Capture the cell that displays the provided text and extract its (X, Y) central coordinate. 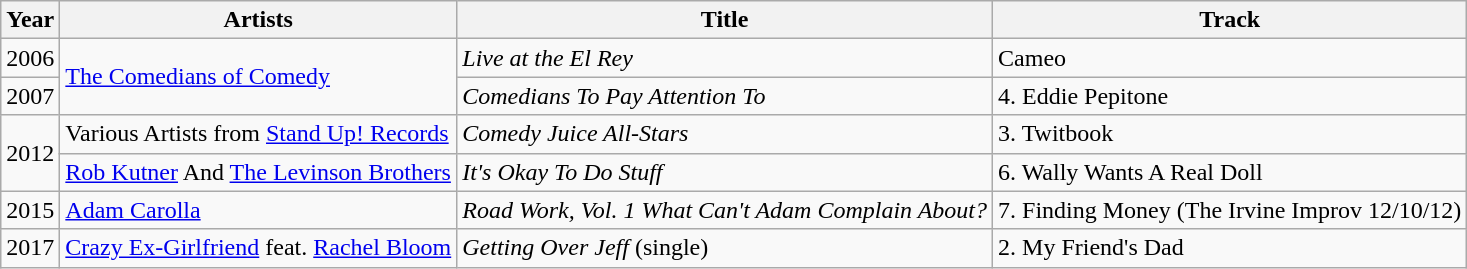
Various Artists from Stand Up! Records (258, 134)
Comedians To Pay Attention To (725, 96)
Comedy Juice All-Stars (725, 134)
Getting Over Jeff (single) (725, 248)
2012 (30, 153)
3. Twitbook (1230, 134)
2015 (30, 210)
2. My Friend's Dad (1230, 248)
Cameo (1230, 58)
6. Wally Wants A Real Doll (1230, 172)
Title (725, 20)
2017 (30, 248)
Artists (258, 20)
Rob Kutner And The Levinson Brothers (258, 172)
Adam Carolla (258, 210)
The Comedians of Comedy (258, 77)
2006 (30, 58)
Year (30, 20)
Road Work, Vol. 1 What Can't Adam Complain About? (725, 210)
2007 (30, 96)
7. Finding Money (The Irvine Improv 12/10/12) (1230, 210)
It's Okay To Do Stuff (725, 172)
Crazy Ex-Girlfriend feat. Rachel Bloom (258, 248)
Track (1230, 20)
4. Eddie Pepitone (1230, 96)
Live at the El Rey (725, 58)
